Find where the given text appears and provide that cell's center as (X, Y) coordinate. 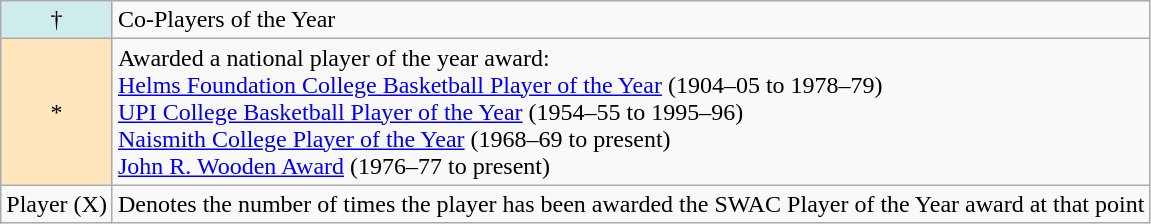
† (57, 20)
* (57, 112)
Co-Players of the Year (630, 20)
Player (X) (57, 204)
Denotes the number of times the player has been awarded the SWAC Player of the Year award at that point (630, 204)
